Output the (x, y) coordinate of the center of the cell containing the given text.  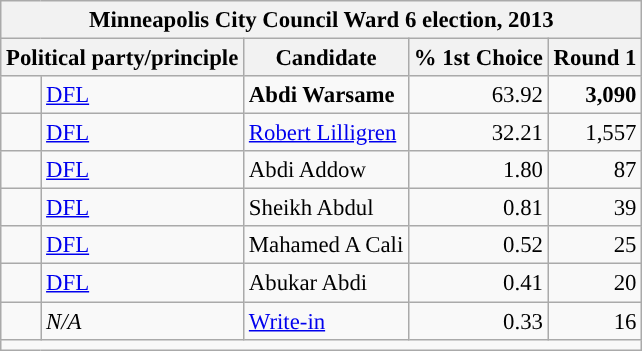
39 (595, 208)
16 (595, 321)
N/A (142, 321)
0.81 (479, 208)
0.33 (479, 321)
Sheikh Abdul (326, 208)
1,557 (595, 133)
87 (595, 170)
3,090 (595, 95)
Candidate (326, 58)
32.21 (479, 133)
Abdi Warsame (326, 95)
Abukar Abdi (326, 283)
Abdi Addow (326, 170)
Minneapolis City Council Ward 6 election, 2013 (322, 20)
Robert Lilligren (326, 133)
25 (595, 245)
% 1st Choice (479, 58)
0.52 (479, 245)
20 (595, 283)
Write-in (326, 321)
Mahamed A Cali (326, 245)
63.92 (479, 95)
1.80 (479, 170)
Round 1 (595, 58)
0.41 (479, 283)
Political party/principle (122, 58)
